Pinpoint the cell where the given text exists, returning its (X, Y) midpoint coordinate. 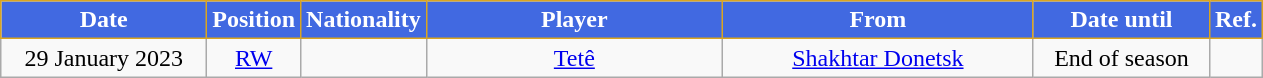
RW (254, 58)
Position (254, 20)
Date until (1121, 20)
End of season (1121, 58)
Tetê (574, 58)
Player (574, 20)
From (878, 20)
Shakhtar Donetsk (878, 58)
29 January 2023 (104, 58)
Date (104, 20)
Ref. (1236, 20)
Nationality (364, 20)
